Return (x, y) of the center of cell containing provided text 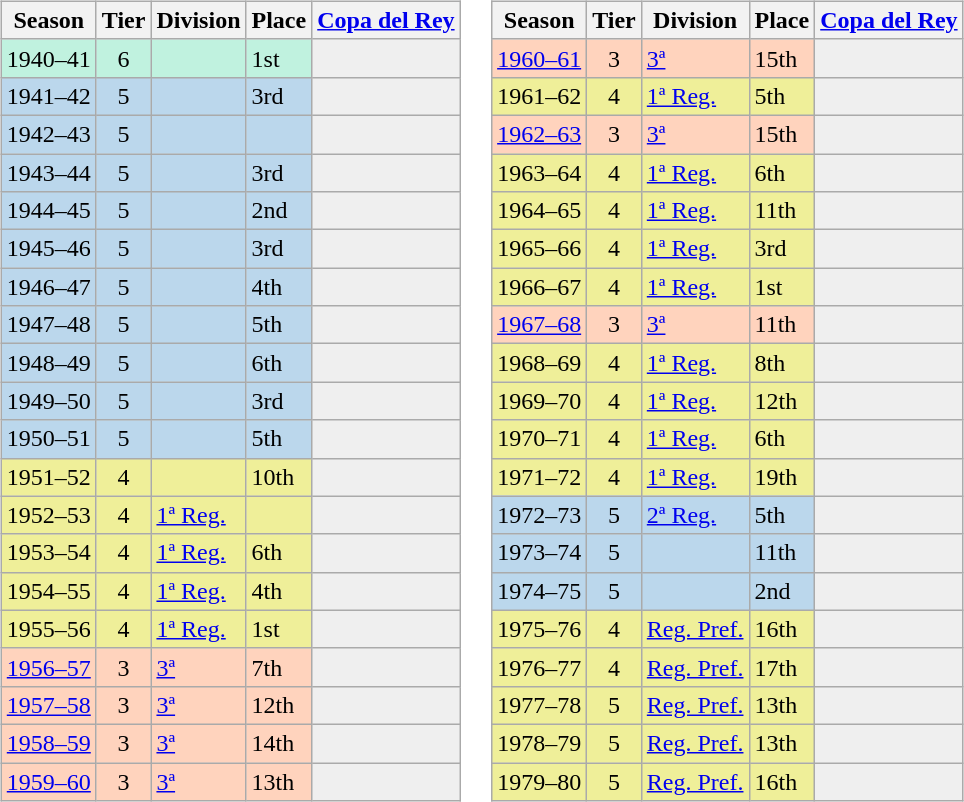
2ª Reg. (695, 515)
1943–44 (48, 173)
19th (782, 477)
1951–52 (48, 477)
1968–69 (540, 363)
1959–60 (48, 781)
1975–76 (540, 629)
1973–74 (540, 553)
1962–63 (540, 134)
1963–64 (540, 173)
1974–75 (540, 591)
1940–41 (48, 58)
1954–55 (48, 591)
10th (279, 477)
1942–43 (48, 134)
1966–67 (540, 287)
1972–73 (540, 515)
1976–77 (540, 667)
1958–59 (48, 743)
1947–48 (48, 325)
1978–79 (540, 743)
1971–72 (540, 477)
1949–50 (48, 401)
1956–57 (48, 667)
1961–62 (540, 96)
8th (782, 363)
1946–47 (48, 287)
1969–70 (540, 401)
1945–46 (48, 249)
1952–53 (48, 515)
1965–66 (540, 249)
1944–45 (48, 211)
1948–49 (48, 363)
1970–71 (540, 439)
1950–51 (48, 439)
1967–68 (540, 325)
1979–80 (540, 781)
1941–42 (48, 96)
1964–65 (540, 211)
14th (279, 743)
1953–54 (48, 553)
1957–58 (48, 705)
17th (782, 667)
1977–78 (540, 705)
1960–61 (540, 58)
6 (124, 58)
1955–56 (48, 629)
7th (279, 667)
